Return [x, y] of the center of cell containing provided text 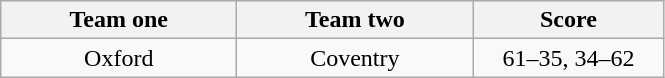
61–35, 34–62 [568, 58]
Score [568, 20]
Team one [119, 20]
Team two [355, 20]
Oxford [119, 58]
Coventry [355, 58]
